Extract the [x, y] coordinate from the center of the cell holding the provided text.  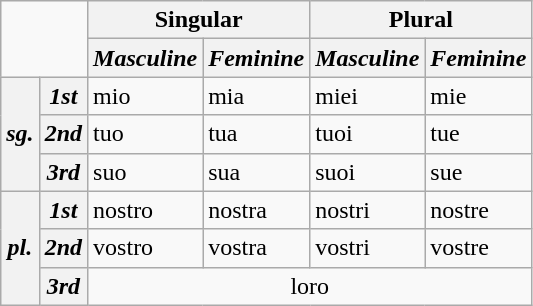
nostri [368, 210]
tua [256, 134]
miei [368, 96]
sg. [20, 134]
Singular [199, 20]
mia [256, 96]
nostre [478, 210]
mio [146, 96]
tuoi [368, 134]
pl. [20, 248]
mie [478, 96]
nostra [256, 210]
nostro [146, 210]
sue [478, 172]
vostra [256, 248]
tue [478, 134]
suo [146, 172]
loro [310, 286]
vostro [146, 248]
sua [256, 172]
tuo [146, 134]
vostre [478, 248]
vostri [368, 248]
Plural [421, 20]
suoi [368, 172]
